Return the (X, Y) coordinate for the center point of the cell that contains the specified text.  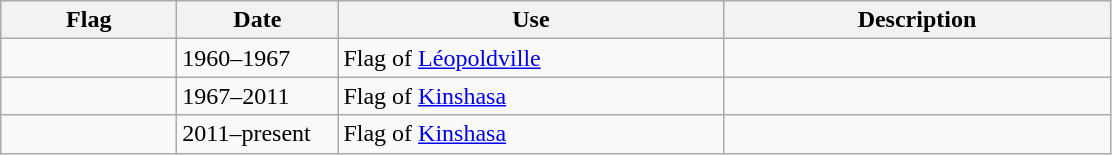
1960–1967 (258, 58)
2011–present (258, 134)
Flag of Léopoldville (531, 58)
Date (258, 20)
Flag (89, 20)
Use (531, 20)
Description (917, 20)
1967–2011 (258, 96)
